Find where the given text appears and provide that cell's center as [x, y] coordinate. 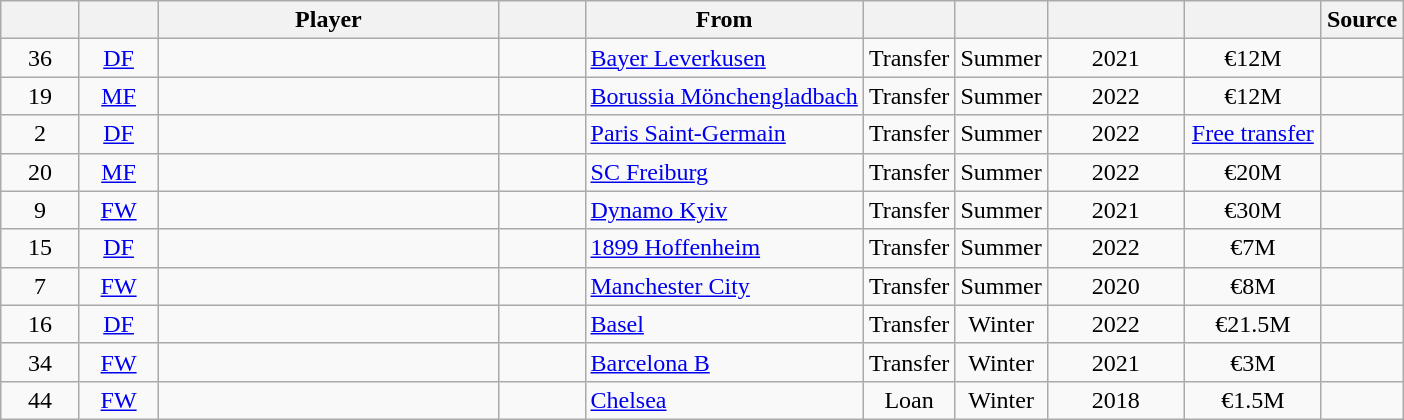
36 [40, 58]
€3M [1252, 362]
19 [40, 96]
15 [40, 248]
€21.5M [1252, 324]
€1.5M [1252, 400]
Paris Saint-Germain [724, 134]
2018 [1116, 400]
SC Freiburg [724, 172]
Barcelona B [724, 362]
Manchester City [724, 286]
Borussia Mönchengladbach [724, 96]
€30M [1252, 210]
7 [40, 286]
16 [40, 324]
Source [1362, 20]
Basel [724, 324]
20 [40, 172]
Loan [909, 400]
Chelsea [724, 400]
Player [328, 20]
Free transfer [1252, 134]
2 [40, 134]
Dynamo Kyiv [724, 210]
34 [40, 362]
€8M [1252, 286]
€20M [1252, 172]
2020 [1116, 286]
1899 Hoffenheim [724, 248]
From [724, 20]
Bayer Leverkusen [724, 58]
44 [40, 400]
9 [40, 210]
€7M [1252, 248]
